Return the [x, y] coordinate for the center point of the cell that contains the specified text.  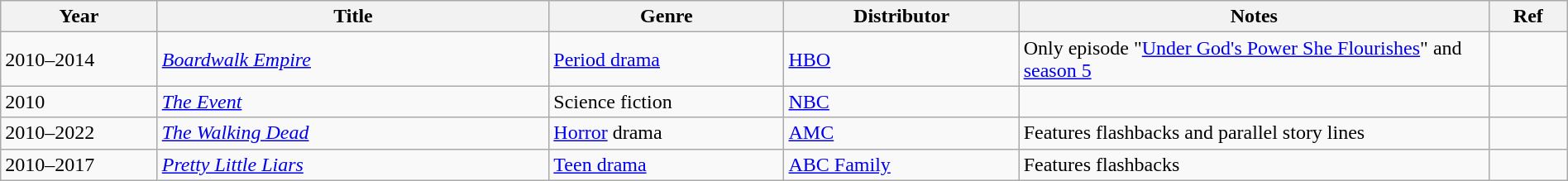
Pretty Little Liars [353, 164]
Genre [667, 17]
Features flashbacks and parallel story lines [1254, 133]
HBO [901, 60]
Teen drama [667, 164]
2010 [79, 102]
ABC Family [901, 164]
Distributor [901, 17]
Features flashbacks [1254, 164]
2010–2014 [79, 60]
AMC [901, 133]
Boardwalk Empire [353, 60]
Ref [1528, 17]
Only episode "Under God's Power She Flourishes" and season 5 [1254, 60]
The Walking Dead [353, 133]
Title [353, 17]
Horror drama [667, 133]
2010–2022 [79, 133]
Year [79, 17]
Notes [1254, 17]
2010–2017 [79, 164]
The Event [353, 102]
NBC [901, 102]
Period drama [667, 60]
Science fiction [667, 102]
